Determine the (x, y) coordinate at the center of the cell enclosing the given text.  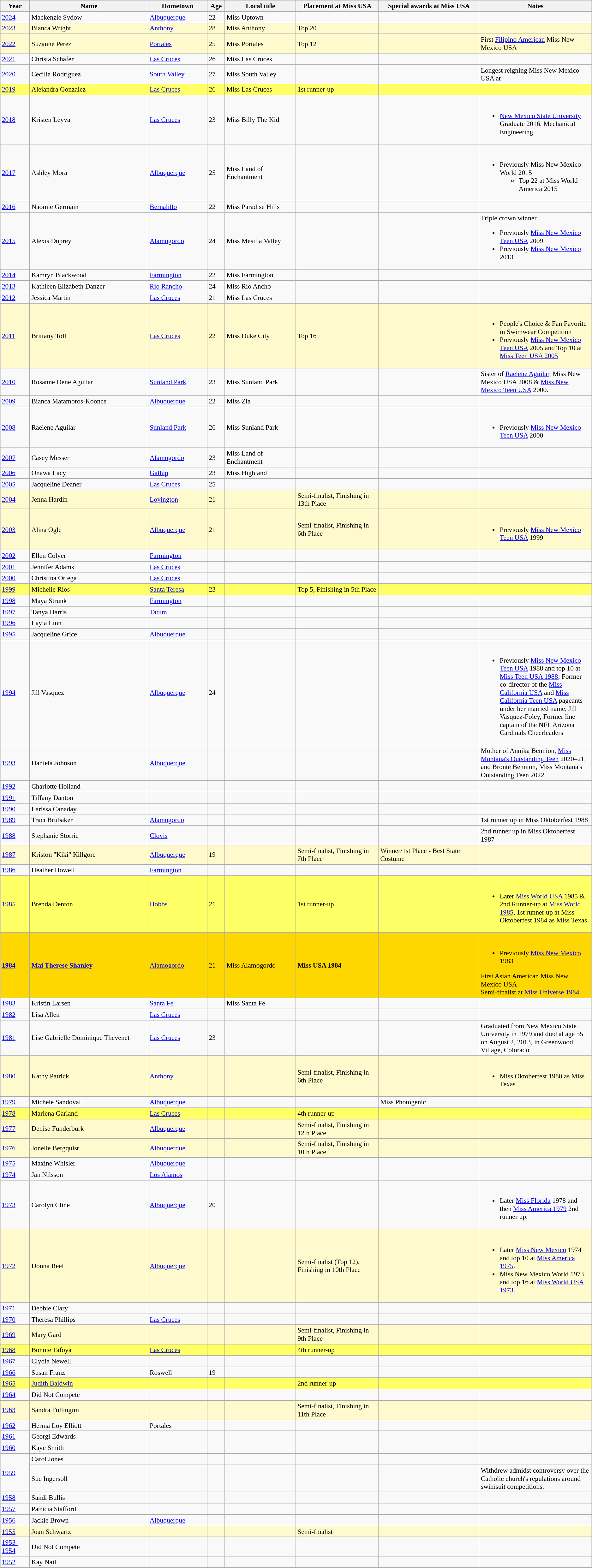
Donna Reel (89, 1266)
Santa Fe (177, 1004)
Sandi Bullis (89, 1498)
Clovis (177, 835)
Miss Paradise Hills (260, 207)
1999 (15, 589)
Sandra Fullingim (89, 1410)
Semi-finalist, Finishing in 12th Place (337, 1129)
1984 (15, 965)
Semi-finalist, Finishing in 10th Place (337, 1148)
1989 (15, 820)
Traci Brubaker (89, 820)
1990 (15, 809)
Marlena Garland (89, 1114)
1972 (15, 1266)
Larissa Canaday (89, 809)
2021 (15, 59)
Miss Duke City (260, 336)
Suzanne Perez (89, 44)
Miss Uptown (260, 17)
Jill Vasquez (89, 693)
Michelle Rios (89, 589)
Jackie Brown (89, 1520)
1986 (15, 870)
Semi-finalist (337, 1532)
Christa Schafer (89, 59)
Top 16 (337, 336)
Placement at Miss USA (337, 6)
1974 (15, 1175)
2016 (15, 207)
1992 (15, 786)
1965 (15, 1384)
Semi-finalist (Top 12), Finishing in 10th Place (337, 1266)
Bonnie Tafoya (89, 1350)
Herma Loy Elliott (89, 1426)
2002 (15, 556)
Charlotte Holland (89, 786)
1967 (15, 1361)
Graduated from New Mexico State University in 1979 and died at age 55 on August 2, 2013, in Greenwood Village, Colorado (535, 1038)
2000 (15, 578)
Debbie Clary (89, 1308)
Alexis Duprey (89, 241)
2015 (15, 241)
Kriston "Kiki" Killgore (89, 855)
Bianca Wright (89, 28)
Denise Funderburk (89, 1129)
1976 (15, 1148)
Miss Mesilla Valley (260, 241)
2011 (15, 336)
Later Miss Florida 1978 and then Miss America 1979 2nd runner up. (535, 1205)
1998 (15, 601)
Semi-finalist, Finishing in 7th Place (337, 855)
Georgi Edwards (89, 1437)
Judith Baldwin (89, 1384)
1959 (15, 1473)
Hometown (177, 6)
1997 (15, 612)
1987 (15, 855)
Stephanie Storrie (89, 835)
Carolyn Cline (89, 1205)
Gallup (177, 473)
1978 (15, 1114)
1973 (15, 1205)
Clydia Newell (89, 1361)
2008 (15, 427)
1983 (15, 1004)
2024 (15, 17)
Los Alamos (177, 1175)
Joan Schwartz (89, 1532)
2nd runner-up (337, 1384)
Miss USA 1984 (337, 965)
1979 (15, 1102)
2004 (15, 499)
2010 (15, 382)
2019 (15, 90)
Previously Miss New Mexico Teen USA 2000 (535, 427)
Bianca Matamoros-Koonce (89, 402)
1995 (15, 635)
2007 (15, 458)
Kaye Smith (89, 1448)
Jonelle Bergquist (89, 1148)
1962 (15, 1426)
Miss Portales (260, 44)
27 (216, 75)
Later Miss World USA 1985 & 2nd Runner-up at Miss World 1985, 1st runner up at Miss Oktoberfest 1984 as Miss Texas (535, 904)
1961 (15, 1437)
28 (216, 28)
1988 (15, 835)
Miss Oktoberfest 1980 as Miss Texas (535, 1076)
2009 (15, 402)
Christina Ortega (89, 578)
1963 (15, 1410)
1975 (15, 1164)
1985 (15, 904)
Year (15, 6)
1966 (15, 1373)
Name (89, 6)
1991 (15, 798)
Withdrew admidst controversy over the Catholic church's regulations around swimsuit competitions. (535, 1479)
Age (216, 6)
Winner/1st Place - Best State Costume (429, 855)
2006 (15, 473)
1971 (15, 1308)
Longest reigning Miss New Mexico USA at (535, 75)
Casey Messer (89, 458)
Kamryn Blackwood (89, 275)
Patricia Stafford (89, 1509)
1957 (15, 1509)
Sister of Raelene Aguilar, Miss New Mexico USA 2008 & Miss New Mexico Teen USA 2000. (535, 382)
Mackenzie Sydow (89, 17)
Local title (260, 6)
Naomie Germain (89, 207)
Notes (535, 6)
First Filipino American Miss New Mexico USA (535, 44)
Jacqueline Grice (89, 635)
Mai Therese Shanley (89, 965)
Tatum (177, 612)
Jan Nilsson (89, 1175)
2005 (15, 484)
People's Choice & Fan Favorite in Swimwear CompetitionPreviously Miss New Mexico Teen USA 2005 and Top 10 at Miss Teen USA 2005 (535, 336)
1958 (15, 1498)
1982 (15, 1015)
Ashley Mora (89, 173)
1969 (15, 1335)
Brittany Toll (89, 336)
Mary Gard (89, 1335)
2018 (15, 120)
Later Miss New Mexico 1974 and top 10 at Miss America 1975.Miss New Mexico World 1973 and top 16 at Miss World USA 1973. (535, 1266)
Alina Ogle (89, 530)
Bernalillo (177, 207)
Susan Franz (89, 1373)
Heather Howell (89, 870)
1994 (15, 693)
2001 (15, 567)
Miss Billy The Kid (260, 120)
Triple crown winnerPreviously Miss New Mexico Teen USA 2009Previously Miss New Mexico 2013 (535, 241)
1996 (15, 623)
Tiffany Danton (89, 798)
Layla Linn (89, 623)
Kathy Patrick (89, 1076)
1980 (15, 1076)
Santa Teresa (177, 589)
2017 (15, 173)
Jennifer Adams (89, 567)
Jenna Hardin (89, 499)
Kristen Leyva (89, 120)
Special awards at Miss USA (429, 6)
Lise Gabrielle Dominique Thevenet (89, 1038)
1952 (15, 1562)
Raelene Aguilar (89, 427)
New Mexico State University Graduate 2016, Mechanical Engineering (535, 120)
Alejandra Gonzalez (89, 90)
1993 (15, 763)
Tanya Harris (89, 612)
Top 12 (337, 44)
Theresa Phillips (89, 1320)
Miss Highland (260, 473)
Jessica Martin (89, 298)
Michele Sandoval (89, 1102)
2003 (15, 530)
Miss Rio Ancho (260, 287)
Semi-finalist, Finishing in 9th Place (337, 1335)
Miss Photogenic (429, 1102)
Hobbs (177, 904)
Miss Zia (260, 402)
Rio Rancho (177, 287)
1964 (15, 1395)
2012 (15, 298)
Rosanne Dene Aguilar (89, 382)
2nd runner up in Miss Oktoberfest 1987 (535, 835)
Ellen Colyer (89, 556)
Previously Miss New Mexico World 2015Top 22 at Miss World America 2015 (535, 173)
1960 (15, 1448)
20 (216, 1205)
Roswell (177, 1373)
Kathleen Elizabeth Danzer (89, 287)
Kristin Larsen (89, 1004)
Miss Farmington (260, 275)
Semi-finalist, Finishing in 13th Place (337, 499)
2013 (15, 287)
Lisa Allen (89, 1015)
South Valley (177, 75)
Miss South Valley (260, 75)
Cecilia Rodriguez (89, 75)
1955 (15, 1532)
2022 (15, 44)
Brenda Denton (89, 904)
Semi-finalist, Finishing in 11th Place (337, 1410)
2020 (15, 75)
1956 (15, 1520)
2014 (15, 275)
Kay Nail (89, 1562)
Top 5, Finishing in 5th Place (337, 589)
Previously Miss New Mexico Teen USA 1999 (535, 530)
Carol Jones (89, 1459)
1953-1954 (15, 1547)
1st runner up in Miss Oktoberfest 1988 (535, 820)
Top 20 (337, 28)
Miss Santa Fe (260, 1004)
1977 (15, 1129)
Previously Miss New Mexico 1983First Asian American Miss New Mexico USA Semi-finalist at Miss Universe 1984 (535, 965)
Miss Alamogordo (260, 965)
Jacqueline Deaner (89, 484)
1981 (15, 1038)
1970 (15, 1320)
Maxine Whisler (89, 1164)
Miss Anthony (260, 28)
Maya Strunk (89, 601)
Onawa Lacy (89, 473)
1968 (15, 1350)
Lovington (177, 499)
Mother of Annika Bennion, Miss Montana's Outstanding Teen 2020–21, and Bronté Bennion, Miss Montana's Outstanding Teen 2022 (535, 763)
Daniela Johnson (89, 763)
Sue Ingersoll (89, 1479)
2023 (15, 28)
